Identify which cell holds the provided text, then report its [X, Y] central coordinate. 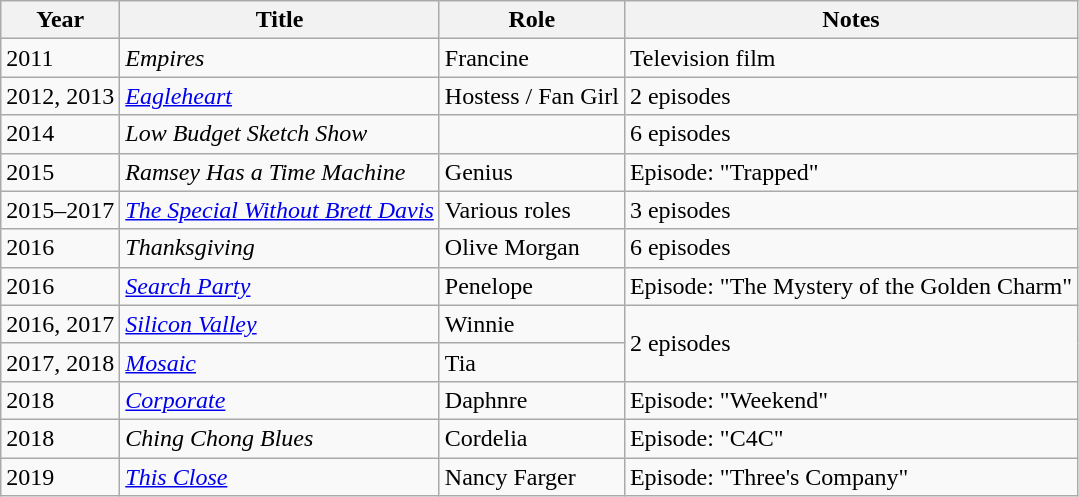
2016, 2017 [60, 324]
Various roles [532, 210]
Penelope [532, 286]
3 episodes [850, 210]
Corporate [280, 400]
Episode: "Weekend" [850, 400]
Notes [850, 20]
Ramsey Has a Time Machine [280, 172]
Television film [850, 58]
Silicon Valley [280, 324]
Episode: "Trapped" [850, 172]
Nancy Farger [532, 477]
Genius [532, 172]
2011 [60, 58]
Title [280, 20]
2017, 2018 [60, 362]
Francine [532, 58]
Low Budget Sketch Show [280, 134]
Cordelia [532, 438]
Thanksgiving [280, 248]
2012, 2013 [60, 96]
Hostess / Fan Girl [532, 96]
This Close [280, 477]
Daphnre [532, 400]
Role [532, 20]
Olive Morgan [532, 248]
2015–2017 [60, 210]
2015 [60, 172]
Search Party [280, 286]
Empires [280, 58]
Episode: "The Mystery of the Golden Charm" [850, 286]
Episode: "Three's Company" [850, 477]
Mosaic [280, 362]
Tia [532, 362]
Ching Chong Blues [280, 438]
Eagleheart [280, 96]
Winnie [532, 324]
Year [60, 20]
Episode: "C4C" [850, 438]
2014 [60, 134]
The Special Without Brett Davis [280, 210]
2019 [60, 477]
